Capture the cell that displays the provided text and extract its (x, y) central coordinate. 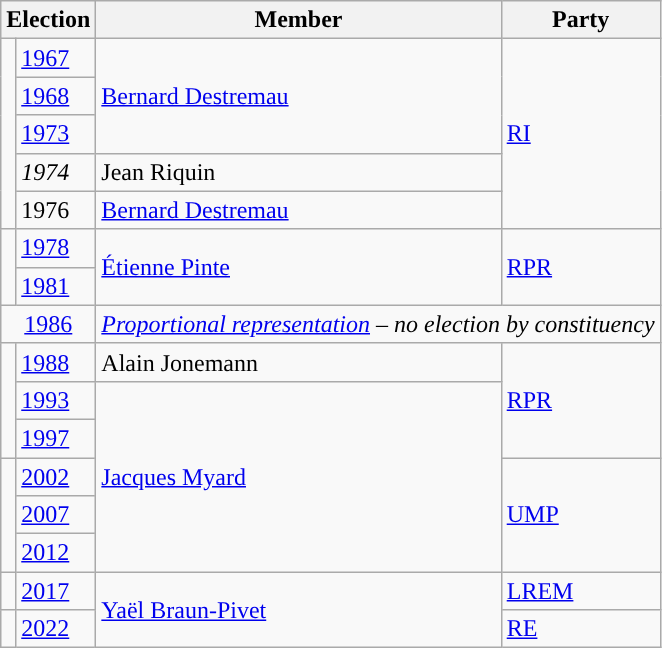
1986 (48, 324)
Yaël Braun-Pivet (298, 610)
Member (298, 20)
2002 (56, 477)
1993 (56, 400)
1967 (56, 58)
Party (580, 20)
1997 (56, 438)
Jacques Myard (298, 476)
Jean Riquin (298, 172)
Étienne Pinte (298, 267)
UMP (580, 515)
1968 (56, 96)
RI (580, 134)
1981 (56, 286)
2022 (56, 629)
RE (580, 629)
1973 (56, 134)
2007 (56, 515)
1974 (56, 172)
Election (48, 20)
1976 (56, 210)
2017 (56, 591)
Alain Jonemann (298, 362)
LREM (580, 591)
1988 (56, 362)
1978 (56, 248)
2012 (56, 553)
Proportional representation – no election by constituency (378, 324)
